Search for the cell housing the specified text and yield its [x, y] center coordinate. 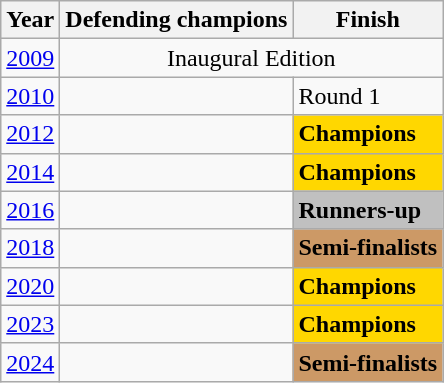
2010 [30, 96]
Finish [368, 20]
Runners-up [368, 210]
2009 [30, 58]
2024 [30, 362]
Year [30, 20]
Defending champions [176, 20]
2012 [30, 134]
2018 [30, 248]
Inaugural Edition [252, 58]
2014 [30, 172]
2020 [30, 286]
Round 1 [368, 96]
2023 [30, 324]
2016 [30, 210]
